Find where the given text appears and provide that cell's center as (X, Y) coordinate. 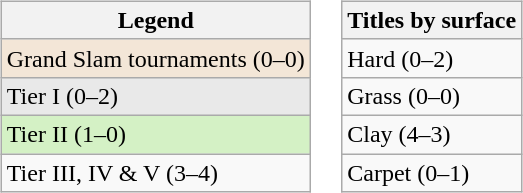
Clay (4–3) (432, 134)
Hard (0–2) (432, 58)
Titles by surface (432, 20)
Tier II (1–0) (156, 134)
Carpet (0–1) (432, 173)
Tier I (0–2) (156, 96)
Grand Slam tournaments (0–0) (156, 58)
Grass (0–0) (432, 96)
Tier III, IV & V (3–4) (156, 173)
Legend (156, 20)
